Detect which cell encompasses the target text, then output its [X, Y] center coordinate. 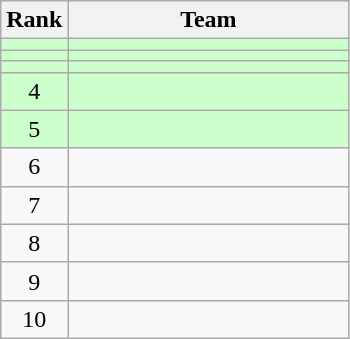
Team [208, 20]
5 [34, 129]
6 [34, 167]
7 [34, 205]
9 [34, 281]
4 [34, 91]
10 [34, 319]
8 [34, 243]
Rank [34, 20]
